Capture the cell that displays the provided text and extract its [X, Y] central coordinate. 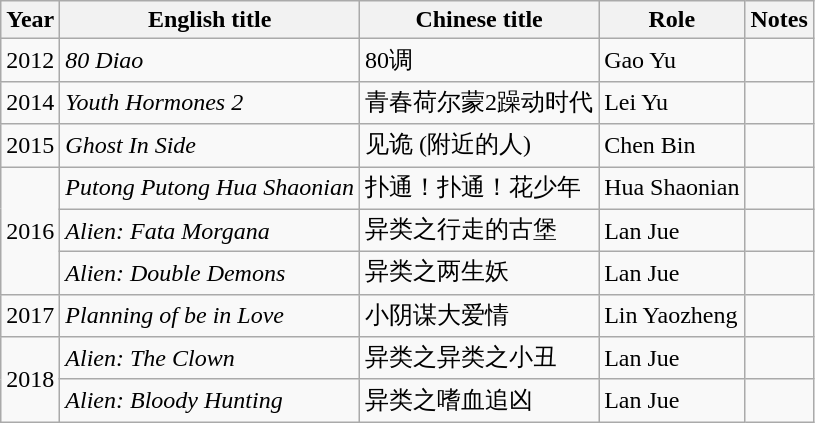
2012 [30, 60]
Gao Yu [672, 60]
2018 [30, 380]
异类之异类之小丑 [480, 358]
Lin Yaozheng [672, 316]
Notes [779, 20]
Lei Yu [672, 102]
Planning of be in Love [210, 316]
小阴谋大爱情 [480, 316]
扑通！扑通！花少年 [480, 188]
青春荷尔蒙2躁动时代 [480, 102]
80 Diao [210, 60]
2017 [30, 316]
Role [672, 20]
English title [210, 20]
Alien: The Clown [210, 358]
异类之嗜血追凶 [480, 400]
2014 [30, 102]
Alien: Double Demons [210, 274]
异类之行走的古堡 [480, 230]
Year [30, 20]
80调 [480, 60]
2016 [30, 230]
Chinese title [480, 20]
Alien: Bloody Hunting [210, 400]
Hua Shaonian [672, 188]
Youth Hormones 2 [210, 102]
Alien: Fata Morgana [210, 230]
Putong Putong Hua Shaonian [210, 188]
异类之两生妖 [480, 274]
见诡 (附近的人) [480, 146]
Ghost In Side [210, 146]
Chen Bin [672, 146]
2015 [30, 146]
